Return (X, Y) of the center of cell containing provided text 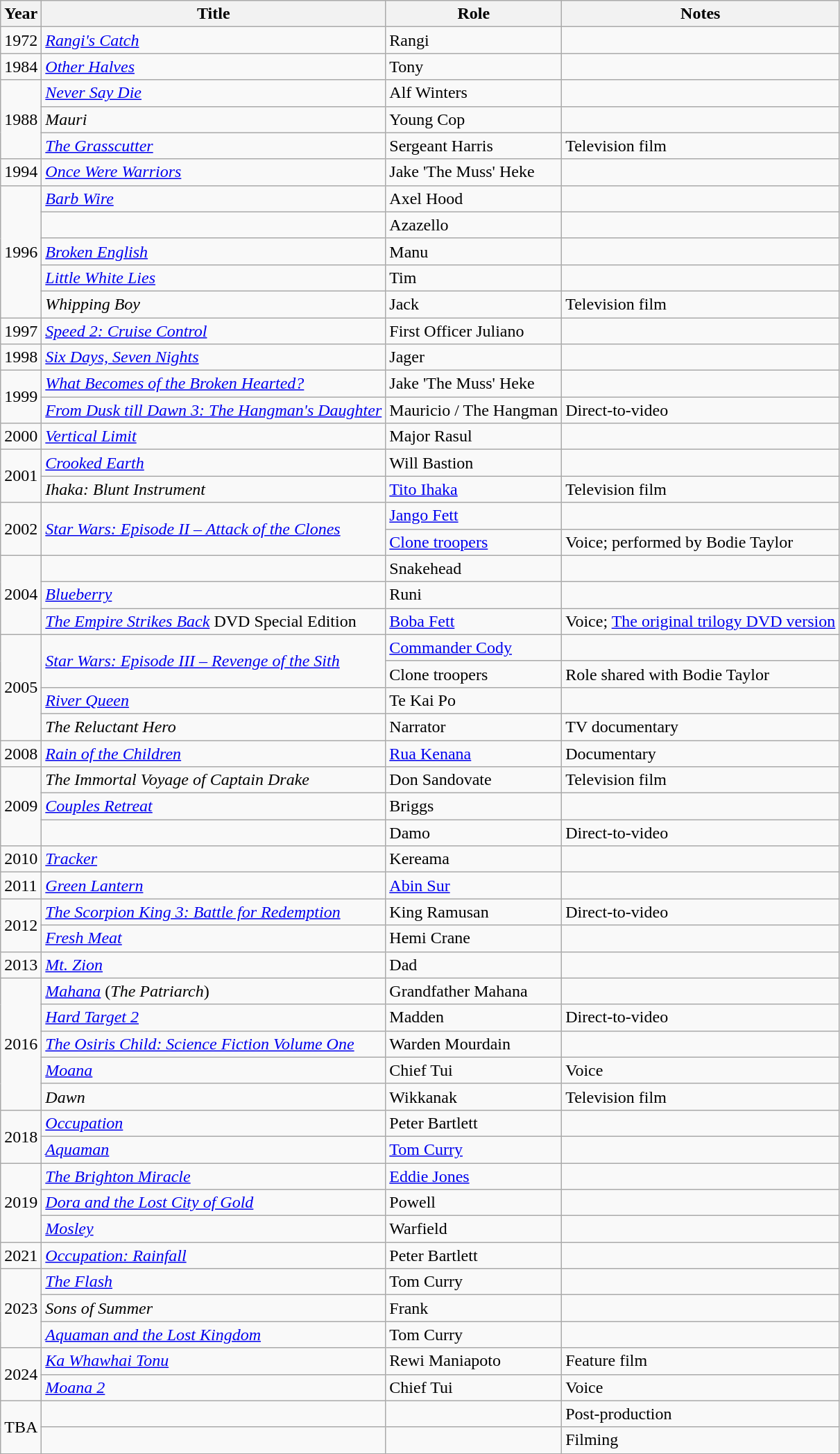
2016 (21, 1044)
1988 (21, 119)
The Brighton Miracle (214, 1176)
Aquaman and the Lost Kingdom (214, 1335)
Damo (474, 833)
Mauri (214, 119)
2018 (21, 1136)
Sergeant Harris (474, 146)
Mosley (214, 1229)
Jager (474, 357)
From Dusk till Dawn 3: The Hangman's Daughter (214, 410)
2012 (21, 925)
Mahana (The Patriarch) (214, 991)
Tony (474, 67)
Couples Retreat (214, 806)
Major Rasul (474, 437)
Don Sandovate (474, 780)
What Becomes of the Broken Hearted? (214, 384)
The Reluctant Hero (214, 727)
2023 (21, 1308)
Fresh Meat (214, 938)
Rangi's Catch (214, 40)
Rewi Maniapoto (474, 1361)
Runi (474, 595)
Tracker (214, 859)
Broken English (214, 251)
Frank (474, 1308)
Star Wars: Episode II – Attack of the Clones (214, 529)
Ihaka: Blunt Instrument (214, 489)
Moana (214, 1070)
Aquaman (214, 1149)
Voice; The original trilogy DVD version (701, 621)
Kereama (474, 859)
Mt. Zion (214, 965)
Wikkanak (474, 1097)
1984 (21, 67)
TBA (21, 1427)
Manu (474, 251)
Ka Whawhai Tonu (214, 1361)
Rangi (474, 40)
River Queen (214, 700)
Voice; performed by Bodie Taylor (701, 542)
1972 (21, 40)
2008 (21, 753)
2000 (21, 437)
Role (474, 14)
Jack (474, 304)
1999 (21, 397)
Blueberry (214, 595)
Dawn (214, 1097)
Narrator (474, 727)
King Ramusan (474, 912)
Speed 2: Cruise Control (214, 331)
Alf Winters (474, 93)
Axel Hood (474, 198)
Jango Fett (474, 516)
Documentary (701, 753)
Crooked Earth (214, 463)
Occupation: Rainfall (214, 1256)
Boba Fett (474, 621)
Abin Sur (474, 886)
Feature film (701, 1361)
The Flash (214, 1282)
2013 (21, 965)
Hemi Crane (474, 938)
Green Lantern (214, 886)
Will Bastion (474, 463)
Star Wars: Episode III – Revenge of the Sith (214, 661)
Six Days, Seven Nights (214, 357)
2004 (21, 595)
Post-production (701, 1414)
2001 (21, 476)
Moana 2 (214, 1387)
Mauricio / The Hangman (474, 410)
Title (214, 14)
2005 (21, 687)
Notes (701, 14)
Rain of the Children (214, 753)
Warden Mourdain (474, 1044)
First Officer Juliano (474, 331)
Tim (474, 278)
Sons of Summer (214, 1308)
Young Cop (474, 119)
Little White Lies (214, 278)
Madden (474, 1017)
The Scorpion King 3: Battle for Redemption (214, 912)
1997 (21, 331)
The Grasscutter (214, 146)
Role shared with Bodie Taylor (701, 674)
Azazello (474, 225)
2024 (21, 1374)
Dora and the Lost City of Gold (214, 1203)
Whipping Boy (214, 304)
Vertical Limit (214, 437)
2011 (21, 886)
2002 (21, 529)
Grandfather Mahana (474, 991)
The Osiris Child: Science Fiction Volume One (214, 1044)
2021 (21, 1256)
Filming (701, 1440)
Briggs (474, 806)
2009 (21, 806)
Commander Cody (474, 648)
Never Say Die (214, 93)
2019 (21, 1203)
Hard Target 2 (214, 1017)
Warfield (474, 1229)
Barb Wire (214, 198)
Te Kai Po (474, 700)
Powell (474, 1203)
Snakehead (474, 568)
Occupation (214, 1123)
Rua Kenana (474, 753)
Tito Ihaka (474, 489)
The Immortal Voyage of Captain Drake (214, 780)
Other Halves (214, 67)
Dad (474, 965)
2010 (21, 859)
1994 (21, 172)
1996 (21, 251)
1998 (21, 357)
The Empire Strikes Back DVD Special Edition (214, 621)
Once Were Warriors (214, 172)
Eddie Jones (474, 1176)
TV documentary (701, 727)
Year (21, 14)
